Determine the [x, y] coordinate at the center of the cell enclosing the given text.  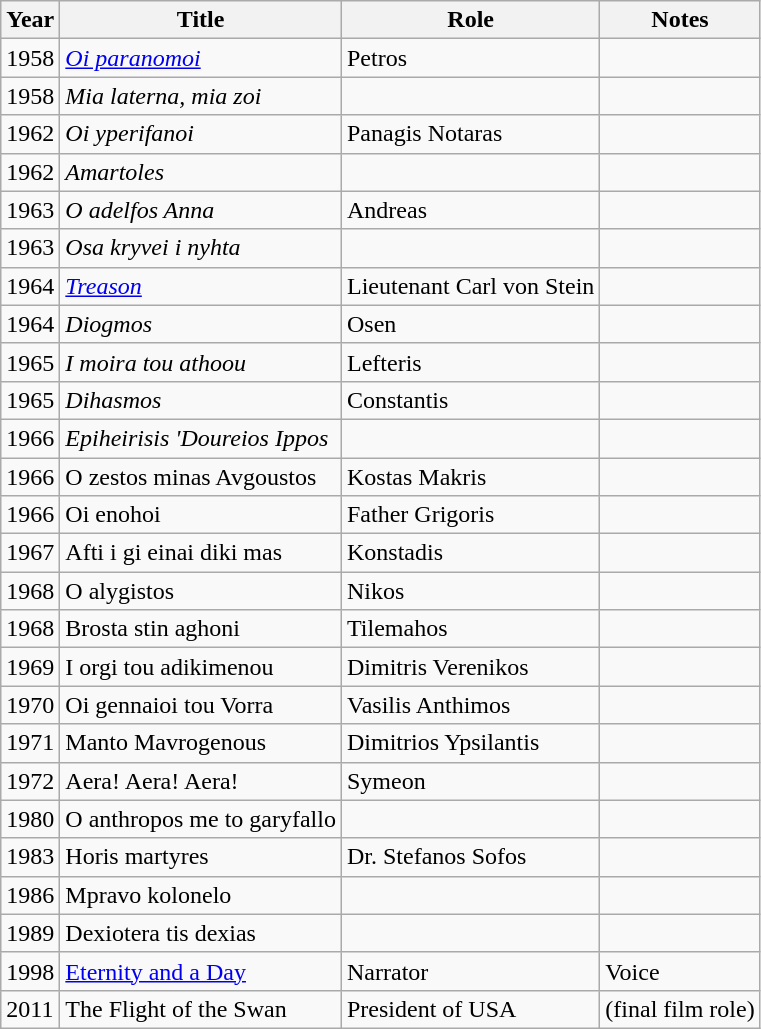
Osen [470, 324]
Nikos [470, 591]
1970 [30, 705]
Horis martyres [201, 857]
O zestos minas Avgoustos [201, 477]
Treason [201, 286]
Amartoles [201, 172]
Constantis [470, 400]
Symeon [470, 781]
O alygistos [201, 591]
I moira tou athoou [201, 362]
President of USA [470, 1009]
Aera! Aera! Aera! [201, 781]
Osa kryvei i nyhta [201, 248]
Lefteris [470, 362]
O adelfos Anna [201, 210]
I orgi tou adikimenou [201, 667]
Oi enohoi [201, 515]
Mpravo kolonelo [201, 895]
Dimitrios Ypsilantis [470, 743]
Brosta stin aghoni [201, 629]
(final film role) [680, 1009]
Lieutenant Carl von Stein [470, 286]
1969 [30, 667]
Oi gennaioi tou Vorra [201, 705]
Voice [680, 971]
Panagis Notaras [470, 134]
Tilemahos [470, 629]
Mia laterna, mia zoi [201, 96]
2011 [30, 1009]
Narrator [470, 971]
1971 [30, 743]
Dexiotera tis dexias [201, 933]
1983 [30, 857]
Dr. Stefanos Sofos [470, 857]
Konstadis [470, 553]
Oi paranomoi [201, 58]
The Flight of the Swan [201, 1009]
Eternity and a Day [201, 971]
1989 [30, 933]
1986 [30, 895]
Dihasmos [201, 400]
Petros [470, 58]
1972 [30, 781]
Andreas [470, 210]
Kostas Makris [470, 477]
Afti i gi einai diki mas [201, 553]
O anthropos me to garyfallo [201, 819]
Role [470, 20]
Oi yperifanoi [201, 134]
1980 [30, 819]
Father Grigoris [470, 515]
Vasilis Anthimos [470, 705]
Epiheirisis 'Doureios Ippos [201, 438]
Year [30, 20]
Notes [680, 20]
Manto Mavrogenous [201, 743]
1998 [30, 971]
Diogmos [201, 324]
Dimitris Verenikos [470, 667]
1967 [30, 553]
Title [201, 20]
